Return [X, Y] of the center of cell containing provided text 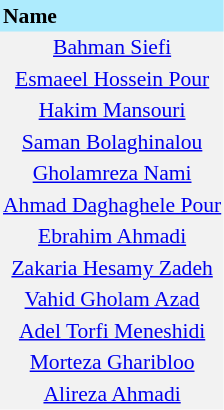
Esmaeel Hossein Pour [112, 79]
Bahman Siefi [112, 48]
Gholamreza Nami [112, 174]
Saman Bolaghinalou [112, 142]
Alireza Ahmadi [112, 394]
Vahid Gholam Azad [112, 300]
Hakim Mansouri [112, 110]
Morteza Gharibloo [112, 362]
Zakaria Hesamy Zadeh [112, 268]
Ebrahim Ahmadi [112, 236]
Adel Torfi Meneshidi [112, 331]
Ahmad Daghaghele Pour [112, 205]
Name [112, 16]
